For the text-containing cell, return its midpoint in [x, y] coordinate format. 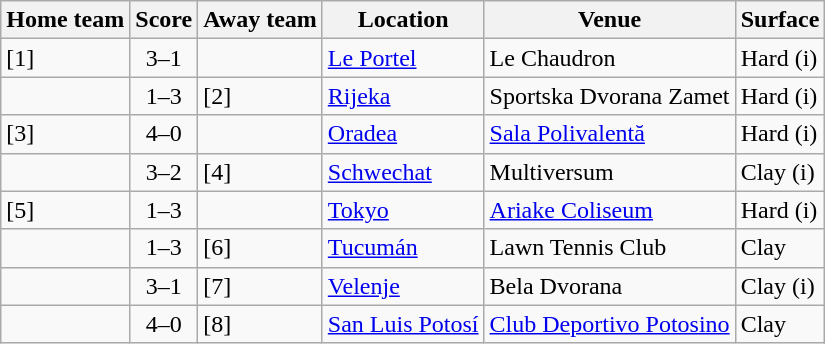
Le Portel [403, 58]
[5] [66, 210]
3–2 [164, 172]
Away team [260, 20]
[7] [260, 286]
Location [403, 20]
Ariake Coliseum [610, 210]
[3] [66, 134]
Lawn Tennis Club [610, 248]
San Luis Potosí [403, 324]
Bela Dvorana [610, 286]
Sala Polivalentă [610, 134]
Velenje [403, 286]
Surface [780, 20]
[8] [260, 324]
Rijeka [403, 96]
[2] [260, 96]
Schwechat [403, 172]
Oradea [403, 134]
Score [164, 20]
[4] [260, 172]
Tokyo [403, 210]
Sportska Dvorana Zamet [610, 96]
[6] [260, 248]
Le Chaudron [610, 58]
Venue [610, 20]
Multiversum [610, 172]
[1] [66, 58]
Home team [66, 20]
Tucumán [403, 248]
Club Deportivo Potosino [610, 324]
